For the text-containing cell, return its midpoint in (X, Y) coordinate format. 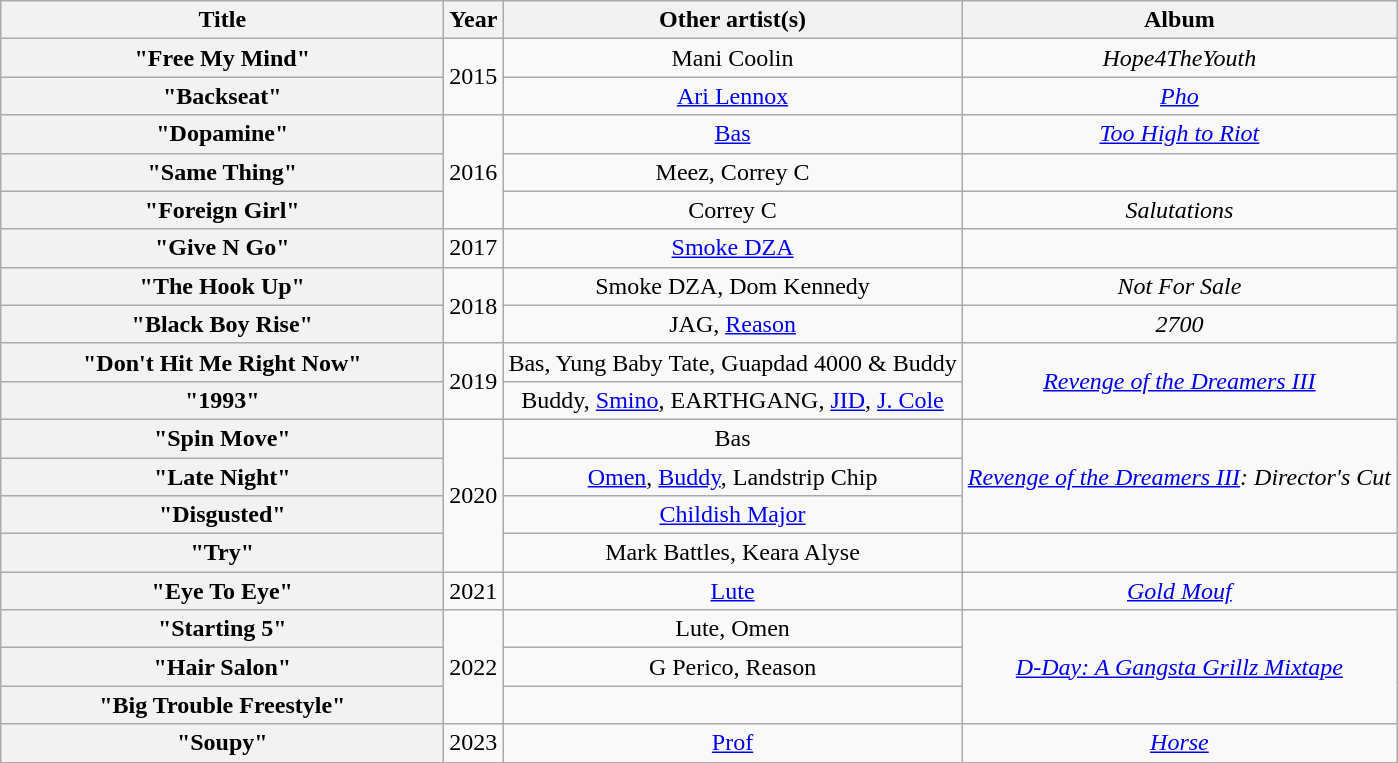
Omen, Buddy, Landstrip Chip (732, 477)
"Spin Move" (222, 438)
2700 (1179, 324)
"Disgusted" (222, 515)
Prof (732, 743)
Buddy, Smino, EARTHGANG, JID, J. Cole (732, 400)
"Foreign Girl" (222, 210)
Smoke DZA, Dom Kennedy (732, 286)
"Soupy" (222, 743)
2023 (474, 743)
"Free My Mind" (222, 58)
"Dopamine" (222, 134)
"Eye To Eye" (222, 591)
Correy C (732, 210)
Mani Coolin (732, 58)
"Black Boy Rise" (222, 324)
Ari Lennox (732, 96)
Year (474, 20)
"Late Night" (222, 477)
2015 (474, 77)
Horse (1179, 743)
"Big Trouble Freestyle" (222, 705)
2021 (474, 591)
Too High to Riot (1179, 134)
"1993" (222, 400)
Lute, Omen (732, 629)
2018 (474, 305)
"Don't Hit Me Right Now" (222, 362)
Salutations (1179, 210)
Not For Sale (1179, 286)
Childish Major (732, 515)
2016 (474, 172)
Bas, Yung Baby Tate, Guapdad 4000 & Buddy (732, 362)
2020 (474, 495)
Title (222, 20)
Hope4TheYouth (1179, 58)
"The Hook Up" (222, 286)
Revenge of the Dreamers III (1179, 381)
Album (1179, 20)
JAG, Reason (732, 324)
Lute (732, 591)
Revenge of the Dreamers III: Director's Cut (1179, 476)
G Perico, Reason (732, 667)
"Hair Salon" (222, 667)
Other artist(s) (732, 20)
"Try" (222, 553)
D-Day: A Gangsta Grillz Mixtape (1179, 667)
Smoke DZA (732, 248)
"Backseat" (222, 96)
2022 (474, 667)
Gold Mouf (1179, 591)
"Give N Go" (222, 248)
Pho (1179, 96)
Meez, Correy C (732, 172)
"Same Thing" (222, 172)
2019 (474, 381)
Mark Battles, Keara Alyse (732, 553)
2017 (474, 248)
"Starting 5" (222, 629)
